Identify which cell holds the provided text, then report its (X, Y) central coordinate. 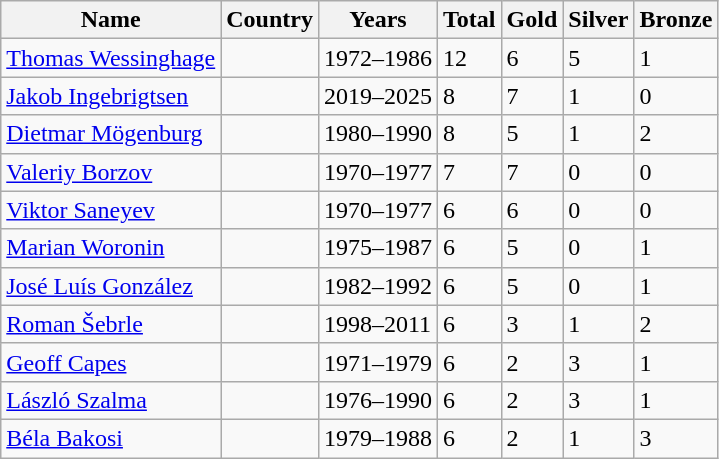
12 (470, 58)
Total (470, 20)
Gold (532, 20)
1982–1992 (378, 286)
Geoff Capes (111, 362)
Country (270, 20)
Roman Šebrle (111, 324)
Dietmar Mögenburg (111, 134)
1971–1979 (378, 362)
László Szalma (111, 400)
Valeriy Borzov (111, 172)
Thomas Wessinghage (111, 58)
Béla Bakosi (111, 438)
1980–1990 (378, 134)
Bronze (676, 20)
1976–1990 (378, 400)
1975–1987 (378, 248)
José Luís González (111, 286)
1979–1988 (378, 438)
Marian Woronin (111, 248)
1998–2011 (378, 324)
Name (111, 20)
Jakob Ingebrigtsen (111, 96)
1972–1986 (378, 58)
Viktor Saneyev (111, 210)
2019–2025 (378, 96)
Years (378, 20)
Silver (598, 20)
